Search for the cell housing the specified text and yield its [x, y] center coordinate. 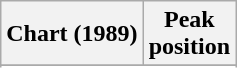
Peakposition [189, 34]
Chart (1989) [72, 34]
